For the text-containing cell, return its midpoint in (X, Y) coordinate format. 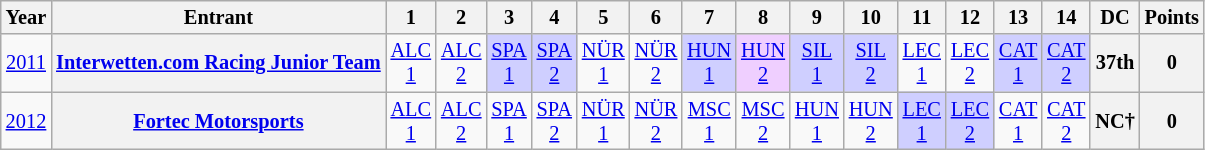
NC† (1114, 121)
11 (922, 17)
4 (554, 17)
7 (709, 17)
14 (1066, 17)
MSC2 (763, 121)
Year (26, 17)
Interwetten.com Racing Junior Team (218, 63)
1 (411, 17)
13 (1018, 17)
37th (1114, 63)
DC (1114, 17)
2 (461, 17)
5 (604, 17)
SIL1 (817, 63)
6 (656, 17)
10 (871, 17)
8 (763, 17)
9 (817, 17)
2012 (26, 121)
SIL2 (871, 63)
Points (1172, 17)
3 (508, 17)
Fortec Motorsports (218, 121)
2011 (26, 63)
MSC1 (709, 121)
12 (970, 17)
Entrant (218, 17)
